Return the (X, Y) coordinate for the center point of the cell that contains the specified text.  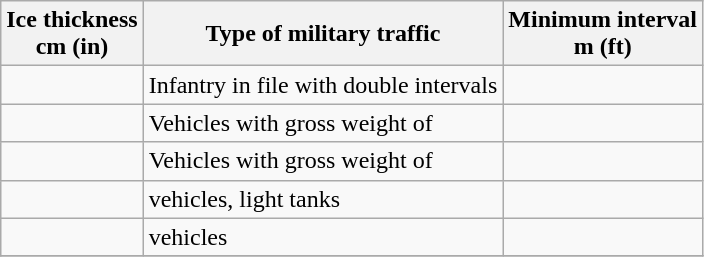
Type of military traffic (323, 34)
Infantry in file with double intervals (323, 85)
Minimum intervalm (ft) (603, 34)
vehicles (323, 237)
vehicles, light tanks (323, 199)
Ice thicknesscm (in) (72, 34)
